Output the [X, Y] coordinate of the center of the cell containing the given text.  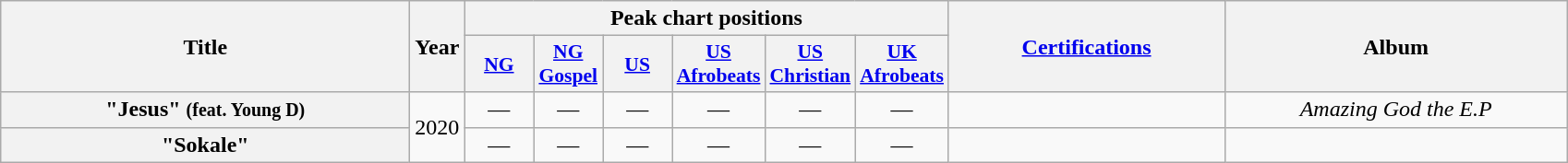
UKAfrobeats [901, 64]
USChristian [810, 64]
NG [499, 64]
Year [438, 46]
NGGospel [569, 64]
Peak chart positions [706, 18]
Amazing God the E.P [1396, 110]
Title [205, 46]
2020 [438, 127]
Album [1396, 46]
Certifications [1086, 46]
US [637, 64]
"Sokale" [205, 145]
"Jesus" (feat. Young D) [205, 110]
USAfrobeats [718, 64]
